Determine the [X, Y] coordinate at the center of the cell enclosing the given text.  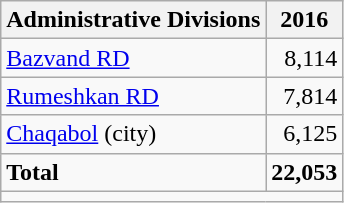
8,114 [304, 58]
Administrative Divisions [134, 20]
Rumeshkan RD [134, 96]
Bazvand RD [134, 58]
22,053 [304, 172]
6,125 [304, 134]
Chaqabol (city) [134, 134]
2016 [304, 20]
Total [134, 172]
7,814 [304, 96]
